Scan for the cell matching the given text and deliver its [x, y] coordinate at center. 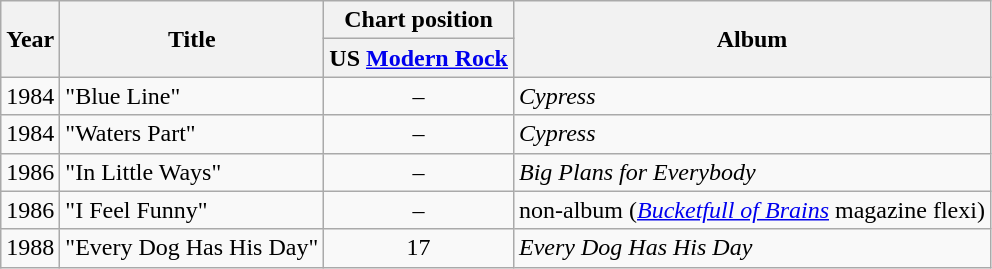
Chart position [419, 20]
1988 [30, 248]
US Modern Rock [419, 58]
non-album (Bucketfull of Brains magazine flexi) [752, 210]
17 [419, 248]
Album [752, 39]
"Waters Part" [192, 134]
"I Feel Funny" [192, 210]
Every Dog Has His Day [752, 248]
"In Little Ways" [192, 172]
"Blue Line" [192, 96]
"Every Dog Has His Day" [192, 248]
Big Plans for Everybody [752, 172]
Title [192, 39]
Year [30, 39]
